Locate the cell with the specified text and output its (X, Y) center coordinate. 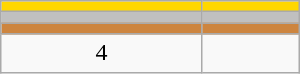
4 (102, 53)
